Provide the [X, Y] coordinate of the cell's center where the given text is located.  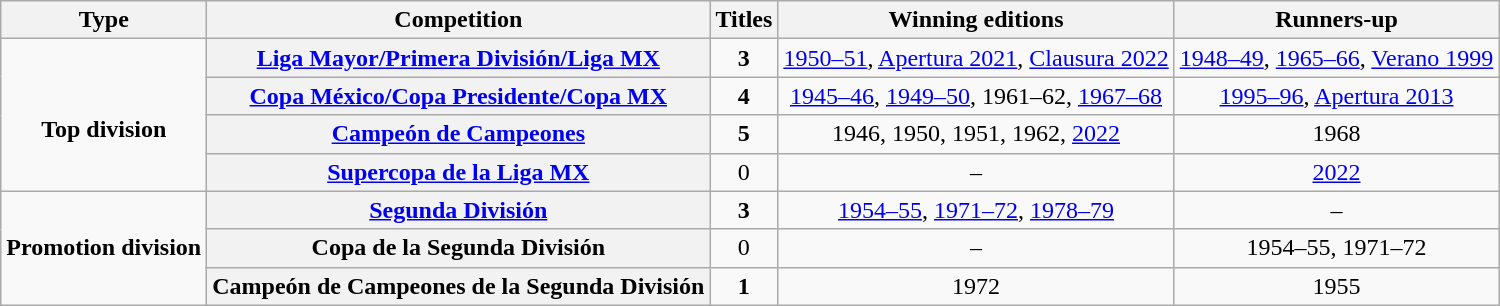
1 [744, 286]
Segunda División [458, 210]
1955 [1336, 286]
1972 [976, 286]
1954–55, 1971–72, 1978–79 [976, 210]
1948–49, 1965–66, Verano 1999 [1336, 58]
Type [104, 20]
Supercopa de la Liga MX [458, 172]
1946, 1950, 1951, 1962, 2022 [976, 134]
4 [744, 96]
2022 [1336, 172]
1954–55, 1971–72 [1336, 248]
Copa de la Segunda División [458, 248]
5 [744, 134]
1950–51, Apertura 2021, Clausura 2022 [976, 58]
Competition [458, 20]
Copa México/Copa Presidente/Copa MX [458, 96]
Campeón de Campeones de la Segunda División [458, 286]
1968 [1336, 134]
Liga Mayor/Primera División/Liga MX [458, 58]
1995–96, Apertura 2013 [1336, 96]
Titles [744, 20]
Top division [104, 115]
1945–46, 1949–50, 1961–62, 1967–68 [976, 96]
Promotion division [104, 248]
Campeón de Campeones [458, 134]
Runners-up [1336, 20]
Winning editions [976, 20]
